Scan for the cell matching the given text and deliver its (X, Y) coordinate at center. 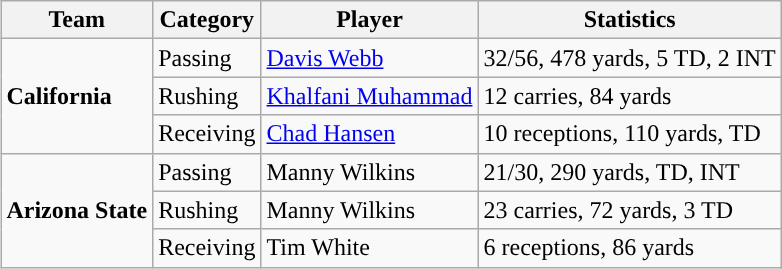
Player (370, 20)
10 receptions, 110 yards, TD (630, 134)
Chad Hansen (370, 134)
Team (77, 20)
Category (207, 20)
12 carries, 84 yards (630, 96)
Davis Webb (370, 58)
32/56, 478 yards, 5 TD, 2 INT (630, 58)
Khalfani Muhammad (370, 96)
23 carries, 72 yards, 3 TD (630, 210)
Tim White (370, 248)
California (77, 96)
Arizona State (77, 210)
21/30, 290 yards, TD, INT (630, 172)
Statistics (630, 20)
6 receptions, 86 yards (630, 248)
